Search for the cell housing the specified text and yield its [x, y] center coordinate. 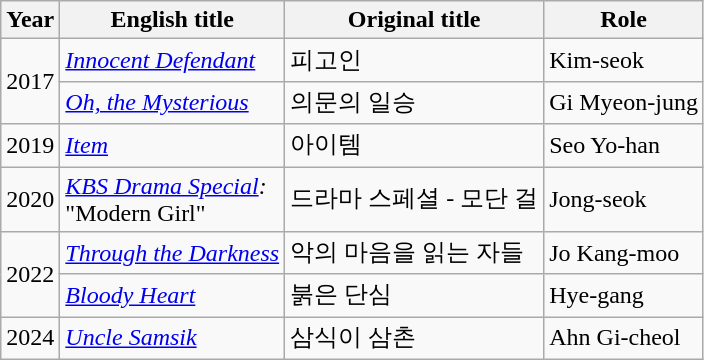
KBS Drama Special:"Modern Girl" [172, 198]
Seo Yo-han [624, 146]
2017 [30, 82]
2022 [30, 274]
Oh, the Mysterious [172, 102]
2019 [30, 146]
Original title [414, 20]
English title [172, 20]
Uncle Samsik [172, 338]
2020 [30, 198]
의문의 일승 [414, 102]
붉은 단심 [414, 296]
Through the Darkness [172, 254]
Innocent Defendant [172, 60]
삼식이 삼촌 [414, 338]
Ahn Gi-cheol [624, 338]
Year [30, 20]
Jo Kang-moo [624, 254]
Item [172, 146]
Hye-gang [624, 296]
Role [624, 20]
Bloody Heart [172, 296]
아이템 [414, 146]
Gi Myeon-jung [624, 102]
피고인 [414, 60]
드라마 스페셜 - 모단 걸 [414, 198]
악의 마음을 읽는 자들 [414, 254]
2024 [30, 338]
Kim-seok [624, 60]
Jong-seok [624, 198]
